Locate the cell with the specified text and output its [x, y] center coordinate. 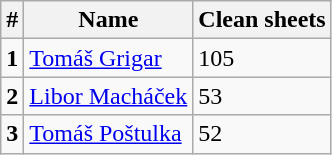
Tomáš Poštulka [108, 134]
52 [262, 134]
Name [108, 20]
Tomáš Grigar [108, 58]
53 [262, 96]
3 [12, 134]
2 [12, 96]
# [12, 20]
1 [12, 58]
Libor Macháček [108, 96]
Clean sheets [262, 20]
105 [262, 58]
